Output the (X, Y) coordinate of the center of the cell containing the given text.  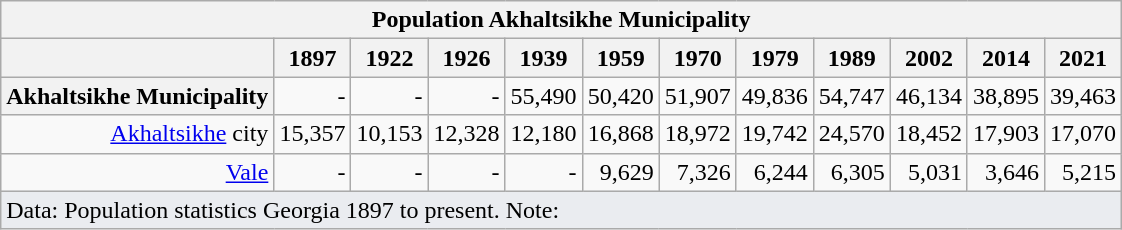
3,646 (1006, 172)
1939 (544, 58)
46,134 (928, 96)
49,836 (774, 96)
Akhaltsikhe Municipality (138, 96)
Akhaltsikhe city (138, 134)
Vale (138, 172)
16,868 (620, 134)
54,747 (852, 96)
15,357 (312, 134)
18,972 (698, 134)
1897 (312, 58)
1970 (698, 58)
5,215 (1082, 172)
7,326 (698, 172)
18,452 (928, 134)
24,570 (852, 134)
51,907 (698, 96)
50,420 (620, 96)
2014 (1006, 58)
55,490 (544, 96)
39,463 (1082, 96)
12,180 (544, 134)
17,903 (1006, 134)
12,328 (466, 134)
5,031 (928, 172)
Data: Population statistics Georgia 1897 to present. Note: (562, 210)
2002 (928, 58)
9,629 (620, 172)
1922 (390, 58)
10,153 (390, 134)
1979 (774, 58)
Population Akhaltsikhe Municipality (562, 20)
38,895 (1006, 96)
6,305 (852, 172)
6,244 (774, 172)
1926 (466, 58)
17,070 (1082, 134)
1959 (620, 58)
19,742 (774, 134)
2021 (1082, 58)
1989 (852, 58)
